Identify which cell holds the provided text, then report its (X, Y) central coordinate. 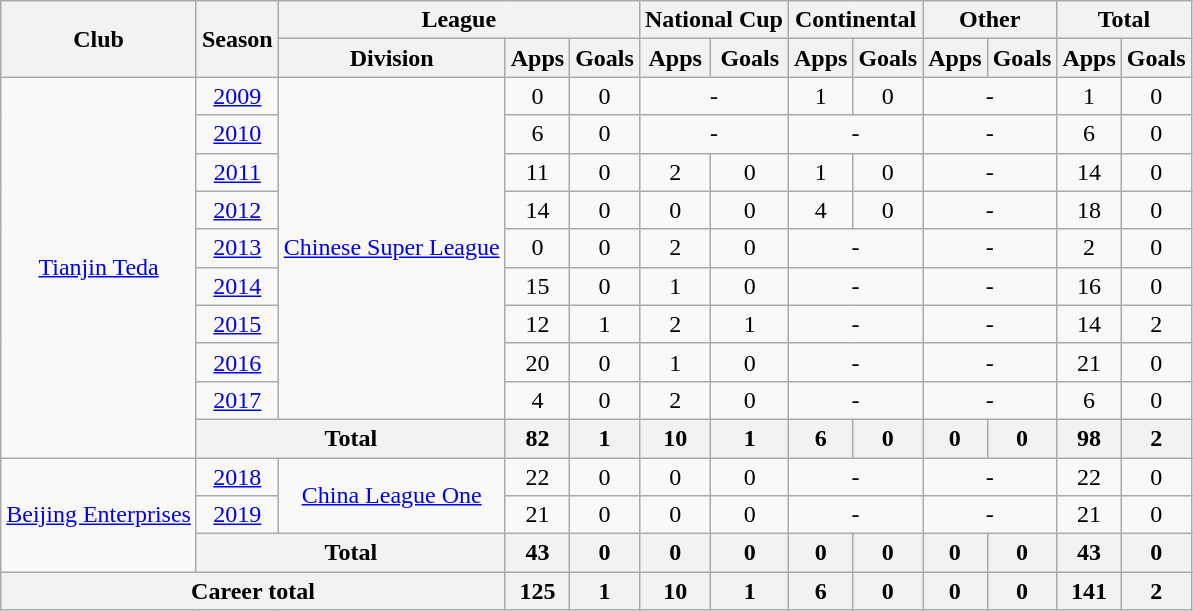
Chinese Super League (392, 248)
2017 (237, 400)
11 (537, 172)
Club (99, 39)
2015 (237, 324)
2014 (237, 286)
Career total (253, 591)
2012 (237, 210)
18 (1089, 210)
National Cup (714, 20)
Division (392, 58)
Beijing Enterprises (99, 515)
12 (537, 324)
125 (537, 591)
2011 (237, 172)
98 (1089, 438)
2010 (237, 134)
16 (1089, 286)
Tianjin Teda (99, 268)
82 (537, 438)
Other (990, 20)
2019 (237, 515)
20 (537, 362)
2018 (237, 477)
China League One (392, 496)
141 (1089, 591)
League (458, 20)
Season (237, 39)
15 (537, 286)
2016 (237, 362)
2009 (237, 96)
2013 (237, 248)
Continental (855, 20)
